Search for the cell housing the specified text and yield its [x, y] center coordinate. 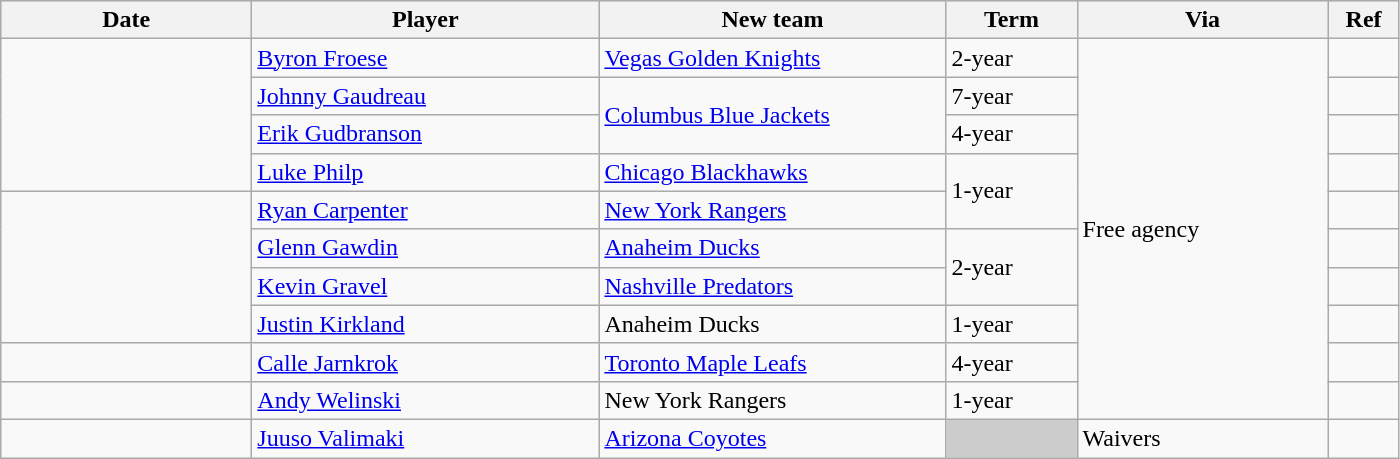
Columbus Blue Jackets [772, 115]
Via [1202, 20]
Nashville Predators [772, 286]
Date [126, 20]
Juuso Valimaki [426, 438]
Waivers [1202, 438]
Arizona Coyotes [772, 438]
Justin Kirkland [426, 324]
Johnny Gaudreau [426, 96]
7-year [1012, 96]
Chicago Blackhawks [772, 172]
Term [1012, 20]
Kevin Gravel [426, 286]
Andy Welinski [426, 400]
Erik Gudbranson [426, 134]
Player [426, 20]
Ref [1364, 20]
Glenn Gawdin [426, 248]
New team [772, 20]
Calle Jarnkrok [426, 362]
Ryan Carpenter [426, 210]
Luke Philp [426, 172]
Vegas Golden Knights [772, 58]
Free agency [1202, 230]
Toronto Maple Leafs [772, 362]
Byron Froese [426, 58]
